Return (x, y) of the center of cell containing provided text 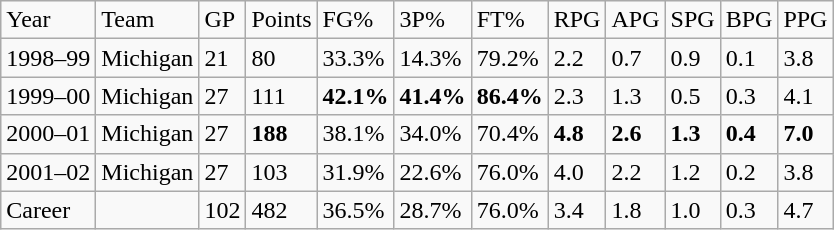
BPG (749, 20)
PPG (806, 20)
103 (282, 172)
GP (222, 20)
3.4 (577, 210)
Team (148, 20)
33.3% (356, 58)
RPG (577, 20)
36.5% (356, 210)
Year (48, 20)
1.2 (692, 172)
4.0 (577, 172)
FG% (356, 20)
1998–99 (48, 58)
APG (636, 20)
14.3% (432, 58)
0.9 (692, 58)
2.6 (636, 134)
0.4 (749, 134)
SPG (692, 20)
0.1 (749, 58)
0.5 (692, 96)
3P% (432, 20)
21 (222, 58)
Career (48, 210)
28.7% (432, 210)
111 (282, 96)
2000–01 (48, 134)
0.7 (636, 58)
102 (222, 210)
22.6% (432, 172)
79.2% (510, 58)
7.0 (806, 134)
1.8 (636, 210)
0.2 (749, 172)
188 (282, 134)
1999–00 (48, 96)
FT% (510, 20)
4.8 (577, 134)
4.1 (806, 96)
41.4% (432, 96)
2001–02 (48, 172)
482 (282, 210)
31.9% (356, 172)
70.4% (510, 134)
80 (282, 58)
1.0 (692, 210)
34.0% (432, 134)
Points (282, 20)
38.1% (356, 134)
86.4% (510, 96)
42.1% (356, 96)
2.3 (577, 96)
4.7 (806, 210)
